Capture the cell that displays the provided text and extract its (x, y) central coordinate. 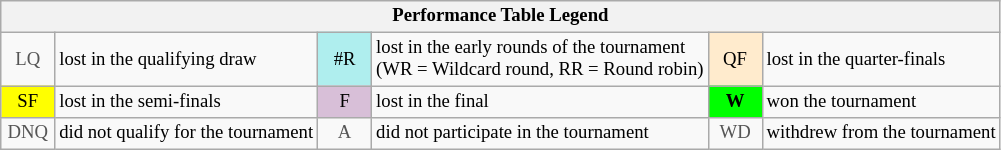
SF (28, 102)
did not qualify for the tournament (186, 134)
lost in the final (540, 102)
WD (735, 134)
#R (345, 60)
LQ (28, 60)
won the tournament (881, 102)
withdrew from the tournament (881, 134)
Performance Table Legend (500, 16)
lost in the qualifying draw (186, 60)
W (735, 102)
lost in the early rounds of the tournament(WR = Wildcard round, RR = Round robin) (540, 60)
QF (735, 60)
did not participate in the tournament (540, 134)
F (345, 102)
lost in the quarter-finals (881, 60)
A (345, 134)
lost in the semi-finals (186, 102)
DNQ (28, 134)
